Find where the given text appears and provide that cell's center as (X, Y) coordinate. 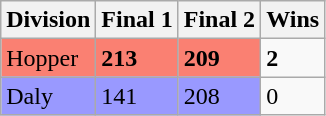
Division (48, 20)
0 (293, 96)
209 (219, 58)
141 (137, 96)
Daly (48, 96)
208 (219, 96)
Hopper (48, 58)
2 (293, 58)
Final 1 (137, 20)
213 (137, 58)
Final 2 (219, 20)
Wins (293, 20)
